Search for the cell housing the specified text and yield its [X, Y] center coordinate. 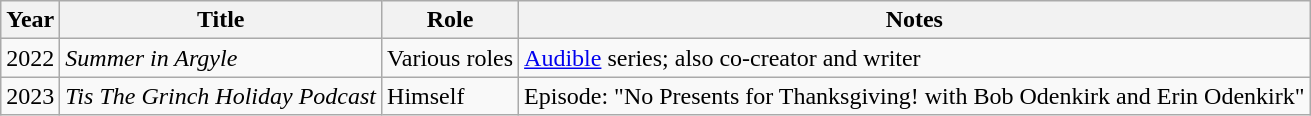
Summer in Argyle [221, 58]
Various roles [450, 58]
Role [450, 20]
2023 [30, 96]
Tis The Grinch Holiday Podcast [221, 96]
Himself [450, 96]
Episode: "No Presents for Thanksgiving! with Bob Odenkirk and Erin Odenkirk" [914, 96]
Year [30, 20]
Notes [914, 20]
Title [221, 20]
Audible series; also co-creator and writer [914, 58]
2022 [30, 58]
